Capture the cell that displays the provided text and extract its [X, Y] central coordinate. 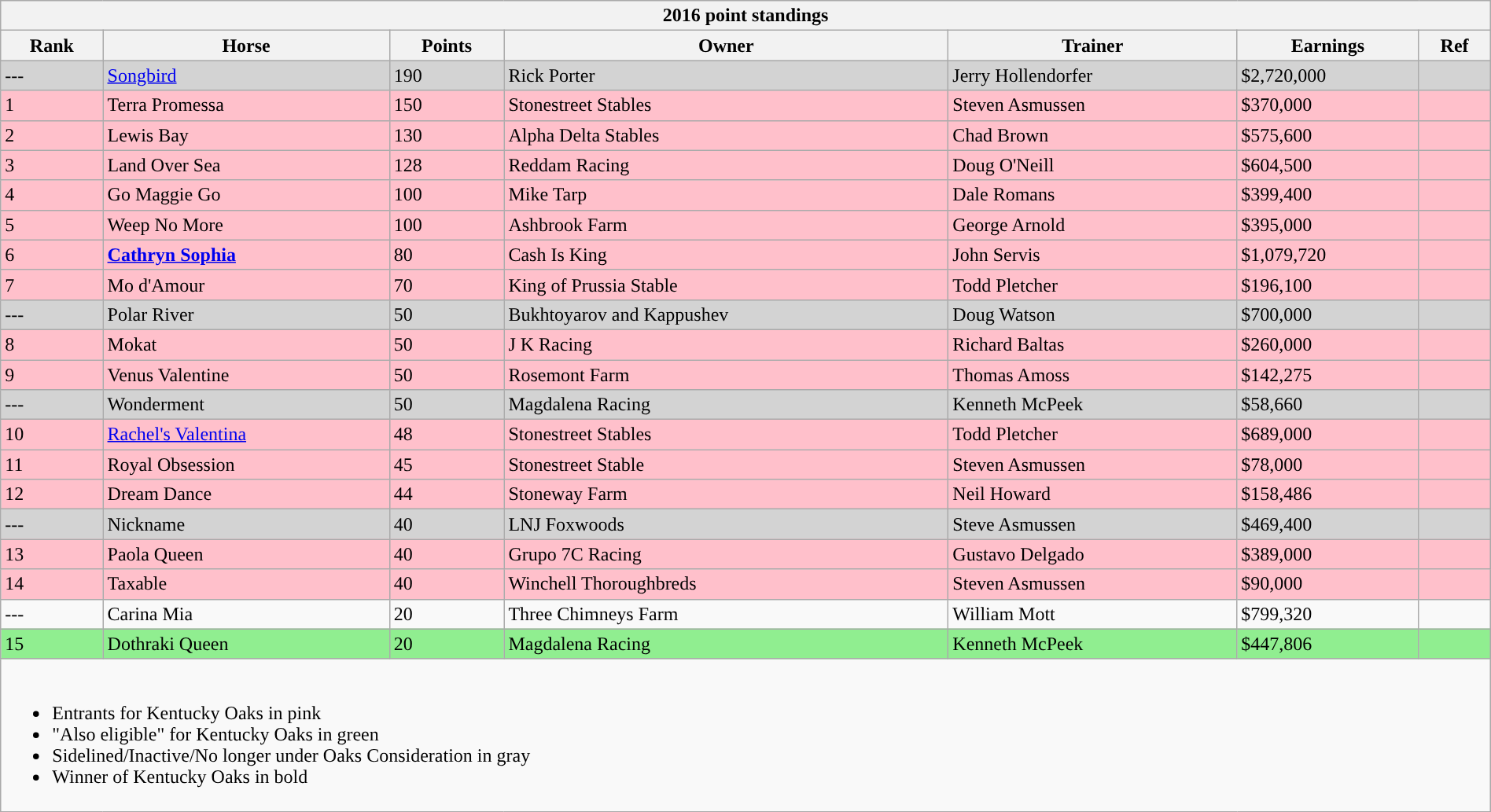
$158,486 [1327, 494]
Dream Dance [246, 494]
Wonderment [246, 405]
Dothraki Queen [246, 644]
Grupo 7C Racing [727, 554]
Lewis Bay [246, 135]
Taxable [246, 584]
$700,000 [1327, 314]
$389,000 [1327, 554]
$399,400 [1327, 195]
7 [52, 285]
$395,000 [1327, 225]
Venus Valentine [246, 375]
13 [52, 554]
Rank [52, 46]
$142,275 [1327, 375]
Winchell Thoroughbreds [727, 584]
$260,000 [1327, 344]
Points [447, 46]
Mokat [246, 344]
Owner [727, 46]
Polar River [246, 314]
Ashbrook Farm [727, 225]
Reddam Racing [727, 165]
$447,806 [1327, 644]
Stoneway Farm [727, 494]
Richard Baltas [1093, 344]
Steve Asmussen [1093, 524]
George Arnold [1093, 225]
Go Maggie Go [246, 195]
Three Chimneys Farm [727, 614]
Doug O'Neill [1093, 165]
Carina Mia [246, 614]
9 [52, 375]
King of Prussia Stable [727, 285]
Trainer [1093, 46]
Rick Porter [727, 75]
45 [447, 465]
Mo d'Amour [246, 285]
$799,320 [1327, 614]
$2,720,000 [1327, 75]
Horse [246, 46]
1 [52, 105]
$575,600 [1327, 135]
Weep No More [246, 225]
128 [447, 165]
$604,500 [1327, 165]
2 [52, 135]
Songbird [246, 75]
Thomas Amoss [1093, 375]
44 [447, 494]
70 [447, 285]
2016 point standings [745, 16]
3 [52, 165]
Chad Brown [1093, 135]
150 [447, 105]
Doug Watson [1093, 314]
$1,079,720 [1327, 255]
Mike Tarp [727, 195]
Rachel's Valentina [246, 435]
Royal Obsession [246, 465]
4 [52, 195]
$58,660 [1327, 405]
$196,100 [1327, 285]
14 [52, 584]
11 [52, 465]
J K Racing [727, 344]
Paola Queen [246, 554]
Terra Promessa [246, 105]
190 [447, 75]
LNJ Foxwoods [727, 524]
48 [447, 435]
Earnings [1327, 46]
12 [52, 494]
$370,000 [1327, 105]
80 [447, 255]
John Servis [1093, 255]
Stonestreet Stable [727, 465]
Bukhtoyarov and Kappushev [727, 314]
5 [52, 225]
130 [447, 135]
Land Over Sea [246, 165]
Neil Howard [1093, 494]
Cash Is King [727, 255]
$689,000 [1327, 435]
Rosemont Farm [727, 375]
Cathryn Sophia [246, 255]
10 [52, 435]
$78,000 [1327, 465]
Nickname [246, 524]
$469,400 [1327, 524]
Jerry Hollendorfer [1093, 75]
Gustavo Delgado [1093, 554]
6 [52, 255]
William Mott [1093, 614]
Dale Romans [1093, 195]
$90,000 [1327, 584]
15 [52, 644]
8 [52, 344]
Alpha Delta Stables [727, 135]
Ref [1455, 46]
